Search for the cell housing the specified text and yield its [X, Y] center coordinate. 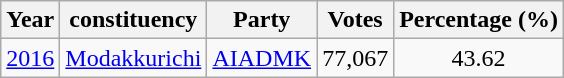
constituency [134, 20]
Percentage (%) [479, 20]
Party [262, 20]
43.62 [479, 58]
AIADMK [262, 58]
77,067 [356, 58]
Votes [356, 20]
2016 [30, 58]
Modakkurichi [134, 58]
Year [30, 20]
